Detect which cell encompasses the target text, then output its (X, Y) center coordinate. 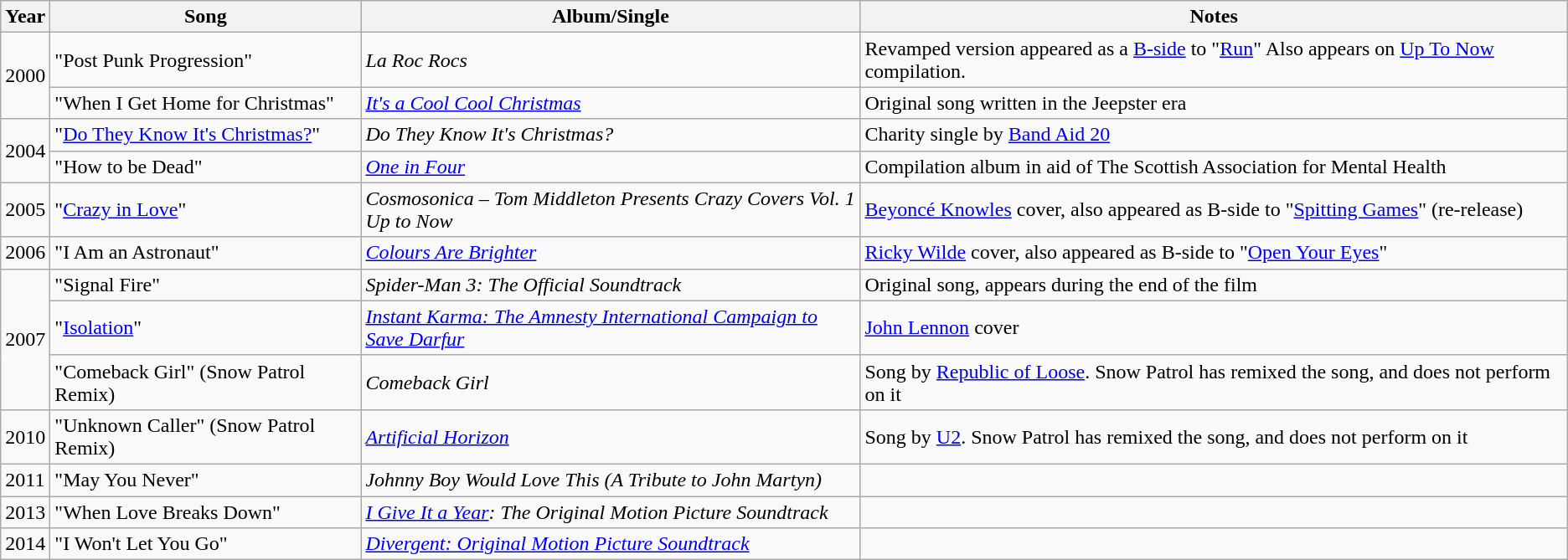
2006 (25, 253)
Colours Are Brighter (611, 253)
Instant Karma: The Amnesty International Campaign to Save Darfur (611, 328)
"Do They Know It's Christmas?" (206, 135)
Charity single by Band Aid 20 (1214, 135)
Notes (1214, 17)
Compilation album in aid of The Scottish Association for Mental Health (1214, 167)
Artificial Horizon (611, 437)
"When Love Breaks Down" (206, 511)
Cosmosonica – Tom Middleton Presents Crazy Covers Vol. 1Up to Now (611, 209)
2004 (25, 151)
"May You Never" (206, 480)
Johnny Boy Would Love This (A Tribute to John Martyn) (611, 480)
"I Won't Let You Go" (206, 544)
"Isolation" (206, 328)
John Lennon cover (1214, 328)
"Post Punk Progression" (206, 60)
"Comeback Girl" (Snow Patrol Remix) (206, 382)
Ricky Wilde cover, also appeared as B-side to "Open Your Eyes" (1214, 253)
Divergent: Original Motion Picture Soundtrack (611, 544)
"How to be Dead" (206, 167)
2011 (25, 480)
Do They Know It's Christmas? (611, 135)
2005 (25, 209)
One in Four (611, 167)
2010 (25, 437)
La Roc Rocs (611, 60)
"When I Get Home for Christmas" (206, 103)
"Crazy in Love" (206, 209)
Revamped version appeared as a B-side to "Run" Also appears on Up To Now compilation. (1214, 60)
Album/Single (611, 17)
"Unknown Caller" (Snow Patrol Remix) (206, 437)
2013 (25, 511)
I Give It a Year: The Original Motion Picture Soundtrack (611, 511)
2007 (25, 339)
Song by U2. Snow Patrol has remixed the song, and does not perform on it (1214, 437)
Year (25, 17)
Original song written in the Jeepster era (1214, 103)
Song (206, 17)
2000 (25, 75)
"I Am an Astronaut" (206, 253)
Song by Republic of Loose. Snow Patrol has remixed the song, and does not perform on it (1214, 382)
Comeback Girl (611, 382)
2014 (25, 544)
Beyoncé Knowles cover, also appeared as B-side to "Spitting Games" (re-release) (1214, 209)
It's a Cool Cool Christmas (611, 103)
Spider-Man 3: The Official Soundtrack (611, 285)
Original song, appears during the end of the film (1214, 285)
"Signal Fire" (206, 285)
